Detect which cell encompasses the target text, then output its (x, y) center coordinate. 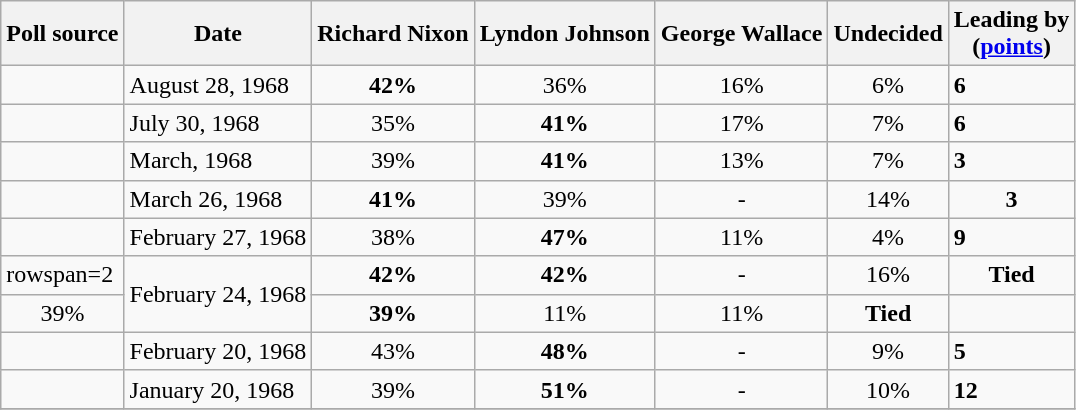
10% (888, 389)
5 (1011, 351)
January 20, 1968 (218, 389)
August 28, 1968 (218, 85)
43% (393, 351)
February 24, 1968 (218, 294)
35% (393, 123)
Date (218, 34)
14% (888, 199)
February 27, 1968 (218, 237)
51% (564, 389)
48% (564, 351)
9% (888, 351)
12 (1011, 389)
17% (742, 123)
36% (564, 85)
38% (393, 237)
13% (742, 161)
Lyndon Johnson (564, 34)
9 (1011, 237)
March 26, 1968 (218, 199)
Undecided (888, 34)
Leading by(points) (1011, 34)
February 20, 1968 (218, 351)
6% (888, 85)
Richard Nixon (393, 34)
Poll source (62, 34)
47% (564, 237)
George Wallace (742, 34)
rowspan=2 (62, 275)
March, 1968 (218, 161)
July 30, 1968 (218, 123)
4% (888, 237)
